Output the (X, Y) coordinate of the center of the cell containing the given text.  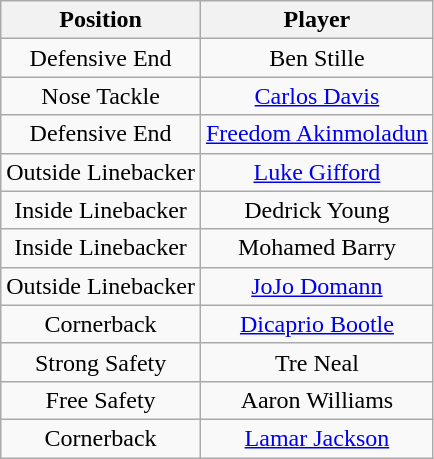
Player (316, 20)
Carlos Davis (316, 96)
JoJo Domann (316, 286)
Ben Stille (316, 58)
Freedom Akinmoladun (316, 134)
Dicaprio Bootle (316, 324)
Lamar Jackson (316, 438)
Position (101, 20)
Dedrick Young (316, 210)
Aaron Williams (316, 400)
Strong Safety (101, 362)
Luke Gifford (316, 172)
Mohamed Barry (316, 248)
Tre Neal (316, 362)
Free Safety (101, 400)
Nose Tackle (101, 96)
